Provide the [X, Y] coordinate of the cell's center where the given text is located.  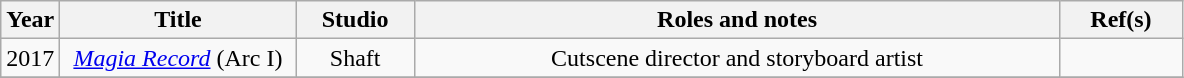
Studio [355, 20]
2017 [30, 58]
Magia Record (Arc I) [178, 58]
Year [30, 20]
Shaft [355, 58]
Title [178, 20]
Cutscene director and storyboard artist [737, 58]
Roles and notes [737, 20]
Ref(s) [1121, 20]
